Output the (x, y) coordinate of the center of the cell containing the given text.  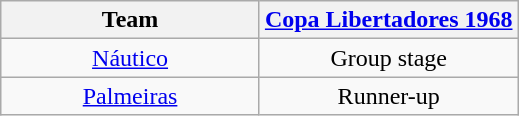
Copa Libertadores 1968 (388, 20)
Runner-up (388, 96)
Palmeiras (130, 96)
Group stage (388, 58)
Team (130, 20)
Náutico (130, 58)
